Pinpoint the cell where the given text exists, returning its [x, y] midpoint coordinate. 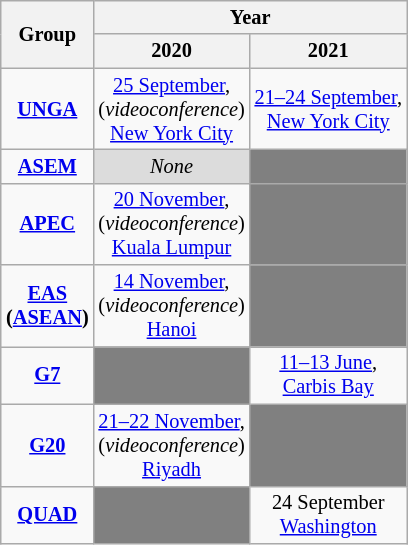
ASEM [47, 166]
G7 [47, 375]
25 September,(videoconference) New York City [172, 109]
2020 [172, 51]
2021 [328, 51]
24 September Washington [328, 515]
APEC [47, 224]
None [172, 166]
20 November,(videoconference) Kuala Lumpur [172, 224]
UNGA [47, 109]
Group [47, 34]
21–24 September, New York City [328, 109]
QUAD [47, 515]
G20 [47, 445]
EAS(ASEAN) [47, 306]
11–13 June, Carbis Bay [328, 375]
14 November,(videoconference) Hanoi [172, 306]
Year [250, 17]
21–22 November,(videoconference) Riyadh [172, 445]
